Determine the [X, Y] coordinate at the center of the cell enclosing the given text.  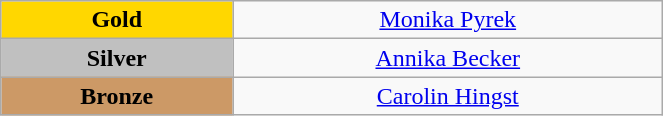
Silver [117, 58]
Carolin Hingst [448, 96]
Annika Becker [448, 58]
Gold [117, 20]
Bronze [117, 96]
Monika Pyrek [448, 20]
